Capture the cell that displays the provided text and extract its (X, Y) central coordinate. 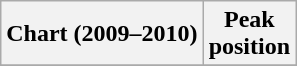
Peakposition (249, 34)
Chart (2009–2010) (102, 34)
